Capture the cell that displays the provided text and extract its (X, Y) central coordinate. 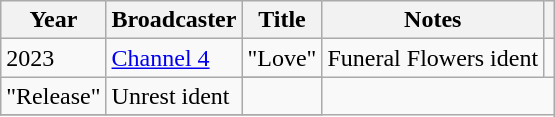
Year (54, 20)
"Love" (282, 58)
Channel 4 (174, 58)
Title (282, 20)
"Release" (54, 96)
Notes (433, 20)
2023 (54, 58)
Unrest ident (174, 96)
Broadcaster (174, 20)
Funeral Flowers ident (433, 58)
